From the cell containing the given text, extract its center point as [x, y] coordinate. 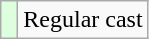
Regular cast [83, 20]
